For the text-containing cell, return its midpoint in [x, y] coordinate format. 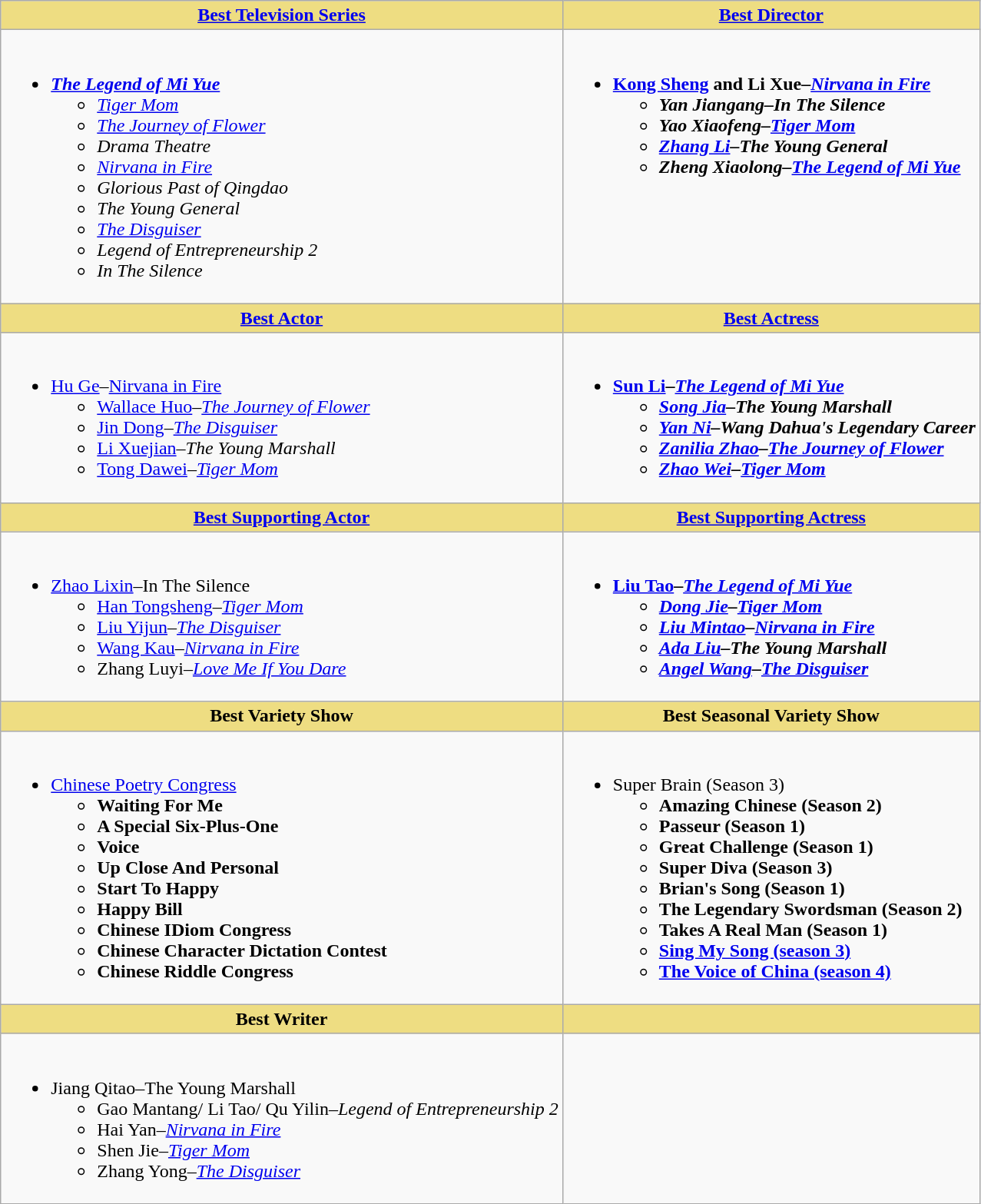
Best Variety Show [282, 716]
Best Director [771, 15]
Best Seasonal Variety Show [771, 716]
Kong Sheng and Li Xue–Nirvana in FireYan Jiangang–In The SilenceYao Xiaofeng–Tiger MomZhang Li–The Young GeneralZheng Xiaolong–The Legend of Mi Yue [771, 167]
Zhao Lixin–In The SilenceHan Tongsheng–Tiger MomLiu Yijun–The DisguiserWang Kau–Nirvana in FireZhang Luyi–Love Me If You Dare [282, 616]
Best Supporting Actress [771, 517]
Best Supporting Actor [282, 517]
Best Actor [282, 318]
Best Actress [771, 318]
Liu Tao–The Legend of Mi YueDong Jie–Tiger MomLiu Mintao–Nirvana in FireAda Liu–The Young MarshallAngel Wang–The Disguiser [771, 616]
Sun Li–The Legend of Mi YueSong Jia–The Young MarshallYan Ni–Wang Dahua's Legendary CareerZanilia Zhao–The Journey of FlowerZhao Wei–Tiger Mom [771, 418]
Hu Ge–Nirvana in FireWallace Huo–The Journey of FlowerJin Dong–The DisguiserLi Xuejian–The Young MarshallTong Dawei–Tiger Mom [282, 418]
Best Television Series [282, 15]
Best Writer [282, 1019]
